Provide the [x, y] coordinate of the cell's center where the given text is located.  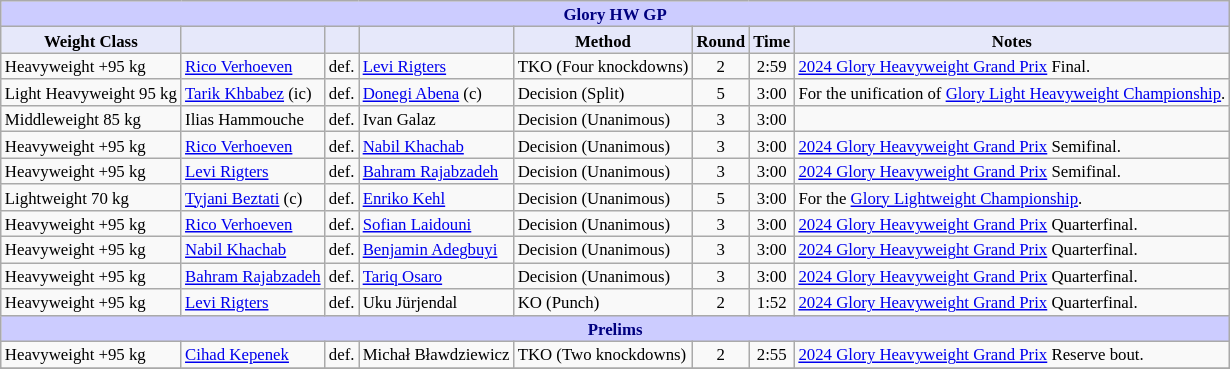
For the unification of Glory Light Heavyweight Championship. [1012, 93]
2024 Glory Heavyweight Grand Prix Reserve bout. [1012, 355]
Benjamin Adegbuyi [436, 250]
For the Glory Lightweight Championship. [1012, 197]
Donegi Abena (c) [436, 93]
2:55 [772, 355]
Method [604, 40]
Tarik Khbabez (ic) [253, 93]
Michał Bławdziewicz [436, 355]
Ivan Galaz [436, 119]
Enriko Kehl [436, 197]
Cihad Kepenek [253, 355]
Prelims [616, 328]
Weight Class [91, 40]
Tariq Osaro [436, 276]
Uku Jürjendal [436, 302]
KO (Punch) [604, 302]
Sofian Laidouni [436, 224]
Glory HW GP [616, 14]
Tyjani Beztati (c) [253, 197]
Ilias Hammouche [253, 119]
Notes [1012, 40]
2024 Glory Heavyweight Grand Prix Final. [1012, 66]
Lightweight 70 kg [91, 197]
1:52 [772, 302]
Decision (Split) [604, 93]
Middleweight 85 kg [91, 119]
TKO (Four knockdowns) [604, 66]
TKO (Two knockdowns) [604, 355]
2:59 [772, 66]
Time [772, 40]
Light Heavyweight 95 kg [91, 93]
Round [720, 40]
